Output the (X, Y) coordinate of the center of the cell containing the given text.  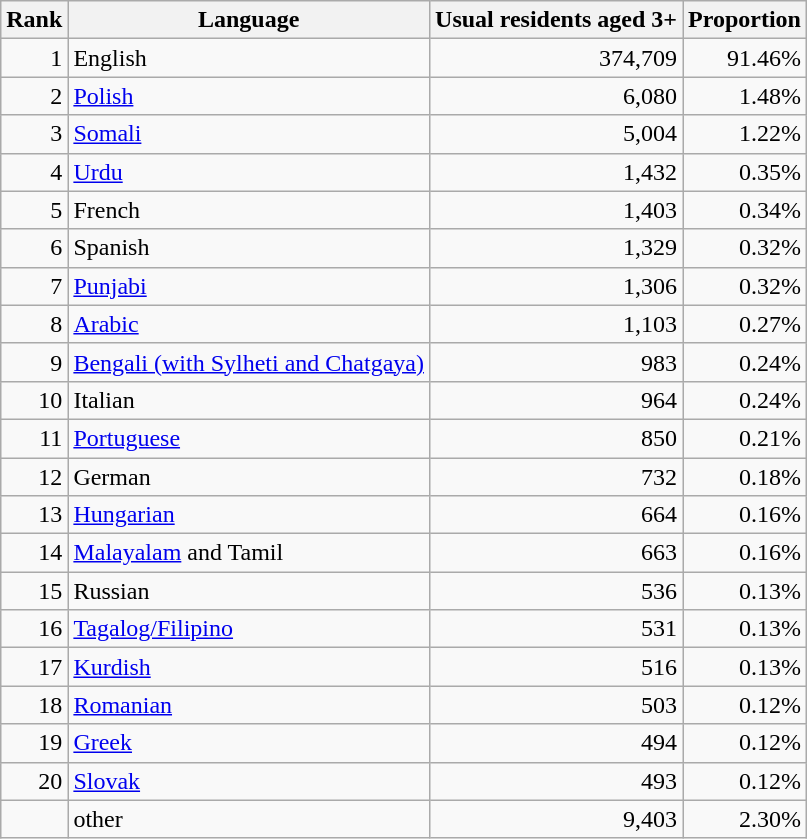
Italian (249, 400)
9,403 (556, 819)
Arabic (249, 324)
0.18% (744, 477)
Spanish (249, 248)
664 (556, 515)
964 (556, 400)
4 (34, 172)
983 (556, 362)
Hungarian (249, 515)
Bengali (with Sylheti and Chatgaya) (249, 362)
10 (34, 400)
5 (34, 210)
1,403 (556, 210)
Urdu (249, 172)
1,306 (556, 286)
11 (34, 438)
Proportion (744, 20)
Usual residents aged 3+ (556, 20)
1.22% (744, 134)
5,004 (556, 134)
1 (34, 58)
Polish (249, 96)
1,329 (556, 248)
14 (34, 553)
1.48% (744, 96)
516 (556, 667)
493 (556, 781)
Romanian (249, 705)
15 (34, 591)
7 (34, 286)
Kurdish (249, 667)
1,103 (556, 324)
6,080 (556, 96)
13 (34, 515)
494 (556, 743)
Punjabi (249, 286)
Rank (34, 20)
17 (34, 667)
0.27% (744, 324)
16 (34, 629)
Language (249, 20)
2.30% (744, 819)
1,432 (556, 172)
Malayalam and Tamil (249, 553)
18 (34, 705)
91.46% (744, 58)
0.34% (744, 210)
Tagalog/Filipino (249, 629)
20 (34, 781)
other (249, 819)
732 (556, 477)
German (249, 477)
0.35% (744, 172)
8 (34, 324)
3 (34, 134)
Slovak (249, 781)
531 (556, 629)
English (249, 58)
2 (34, 96)
Somali (249, 134)
Portuguese (249, 438)
663 (556, 553)
French (249, 210)
9 (34, 362)
19 (34, 743)
850 (556, 438)
536 (556, 591)
Greek (249, 743)
Russian (249, 591)
503 (556, 705)
0.21% (744, 438)
374,709 (556, 58)
12 (34, 477)
6 (34, 248)
